Identify which cell holds the provided text, then report its (X, Y) central coordinate. 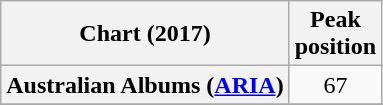
67 (335, 85)
Peakposition (335, 34)
Australian Albums (ARIA) (145, 85)
Chart (2017) (145, 34)
